Detect which cell encompasses the target text, then output its [x, y] center coordinate. 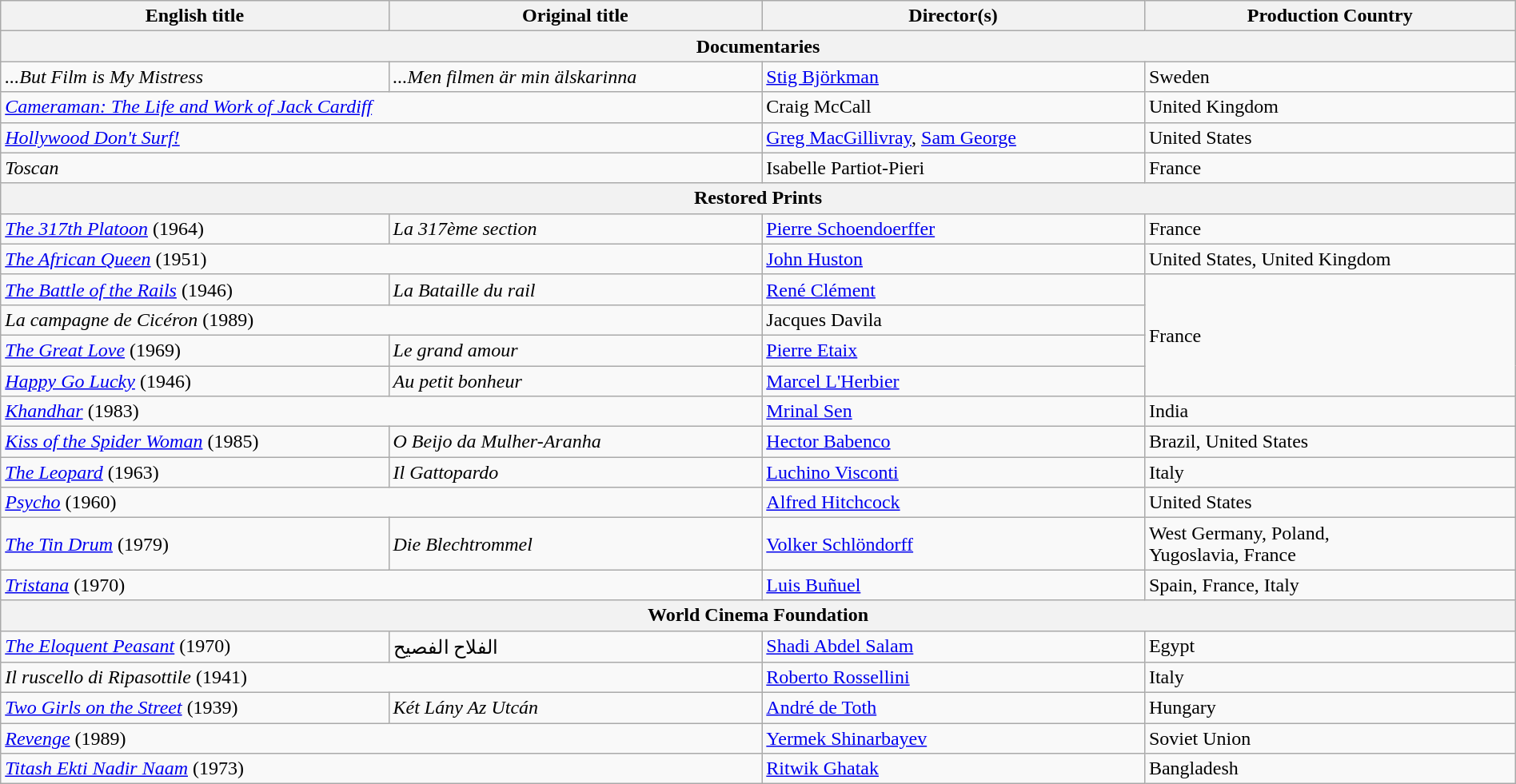
The African Queen (1951) [381, 259]
Au petit bonheur [576, 381]
O Beijo da Mulher-Aranha [576, 442]
Kiss of the Spider Woman (1985) [195, 442]
India [1330, 412]
Egypt [1330, 647]
Spain, France, Italy [1330, 585]
Yermek Shinarbayev [953, 738]
Luis Buñuel [953, 585]
Brazil, United States [1330, 442]
Ritwik Ghatak [953, 769]
The Eloquent Peasant (1970) [195, 647]
United States, United Kingdom [1330, 259]
Isabelle Partiot-Pieri [953, 168]
Greg MacGillivray, Sam George [953, 137]
Két Lány Az Utcán [576, 708]
André de Toth [953, 708]
John Huston [953, 259]
La 317ème section [576, 229]
Jacques Davila [953, 320]
Marcel L'Herbier [953, 381]
Hungary [1330, 708]
Director(s) [953, 16]
Roberto Rossellini [953, 678]
Production Country [1330, 16]
Craig McCall [953, 107]
Two Girls on the Street (1939) [195, 708]
...Men filmen är min älskarinna [576, 77]
Pierre Schoendoerffer [953, 229]
Shadi Abdel Salam [953, 647]
English title [195, 16]
Khandhar (1983) [381, 412]
Luchino Visconti [953, 472]
Pierre Etaix [953, 350]
The Leopard (1963) [195, 472]
The Tin Drum (1979) [195, 543]
Psycho (1960) [381, 503]
La Bataille du rail [576, 289]
Hollywood Don't Surf! [381, 137]
Stig Björkman [953, 77]
The Great Love (1969) [195, 350]
Tristana (1970) [381, 585]
Titash Ekti Nadir Naam (1973) [381, 769]
Bangladesh [1330, 769]
Restored Prints [758, 198]
Mrinal Sen [953, 412]
United Kingdom [1330, 107]
Die Blechtrommel [576, 543]
Volker Schlöndorff [953, 543]
West Germany, Poland,Yugoslavia, France [1330, 543]
Happy Go Lucky (1946) [195, 381]
Toscan [381, 168]
Revenge (1989) [381, 738]
World Cinema Foundation [758, 615]
Documentaries [758, 46]
Il ruscello di Ripasottile (1941) [381, 678]
Original title [576, 16]
Le grand amour [576, 350]
The Battle of the Rails (1946) [195, 289]
Alfred Hitchcock [953, 503]
Soviet Union [1330, 738]
Hector Babenco [953, 442]
Cameraman: The Life and Work of Jack Cardiff [381, 107]
...But Film is My Mistress [195, 77]
Il Gattopardo [576, 472]
La campagne de Cicéron (1989) [381, 320]
Sweden [1330, 77]
René Clément [953, 289]
الفلاح الفصيح [576, 647]
The 317th Platoon (1964) [195, 229]
